Scan for the cell matching the given text and deliver its [X, Y] coordinate at center. 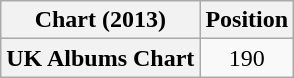
190 [247, 58]
UK Albums Chart [100, 58]
Position [247, 20]
Chart (2013) [100, 20]
